Pinpoint the cell where the given text exists, returning its [x, y] midpoint coordinate. 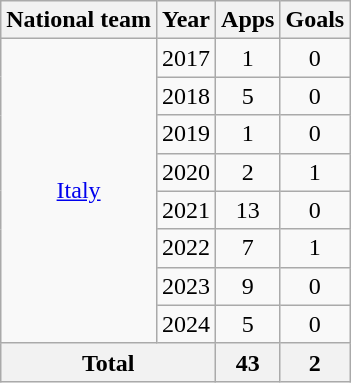
2021 [186, 210]
2023 [186, 286]
Total [108, 362]
National team [79, 20]
13 [248, 210]
2019 [186, 134]
2024 [186, 324]
2017 [186, 58]
Apps [248, 20]
Goals [315, 20]
Year [186, 20]
2022 [186, 248]
2020 [186, 172]
Italy [79, 191]
7 [248, 248]
43 [248, 362]
9 [248, 286]
2018 [186, 96]
